Find where the given text appears and provide that cell's center as [X, Y] coordinate. 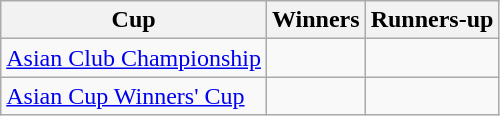
Asian Cup Winners' Cup [134, 96]
Asian Club Championship [134, 58]
Cup [134, 20]
Winners [316, 20]
Runners-up [432, 20]
